Extract the (X, Y) coordinate from the center of the cell holding the provided text.  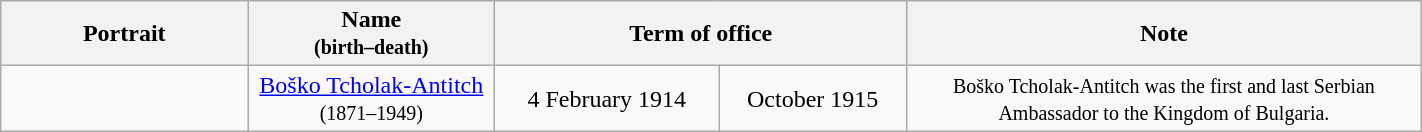
October 1915 (813, 98)
Term of office (701, 34)
Portrait (124, 34)
Boško Tcholak-Antitch(1871–1949) (372, 98)
4 February 1914 (607, 98)
Boško Tcholak-Antitch was the first and last Serbian Ambassador to the Kingdom of Bulgaria. (1164, 98)
Note (1164, 34)
Name(birth–death) (372, 34)
